Find where the given text appears and provide that cell's center as (x, y) coordinate. 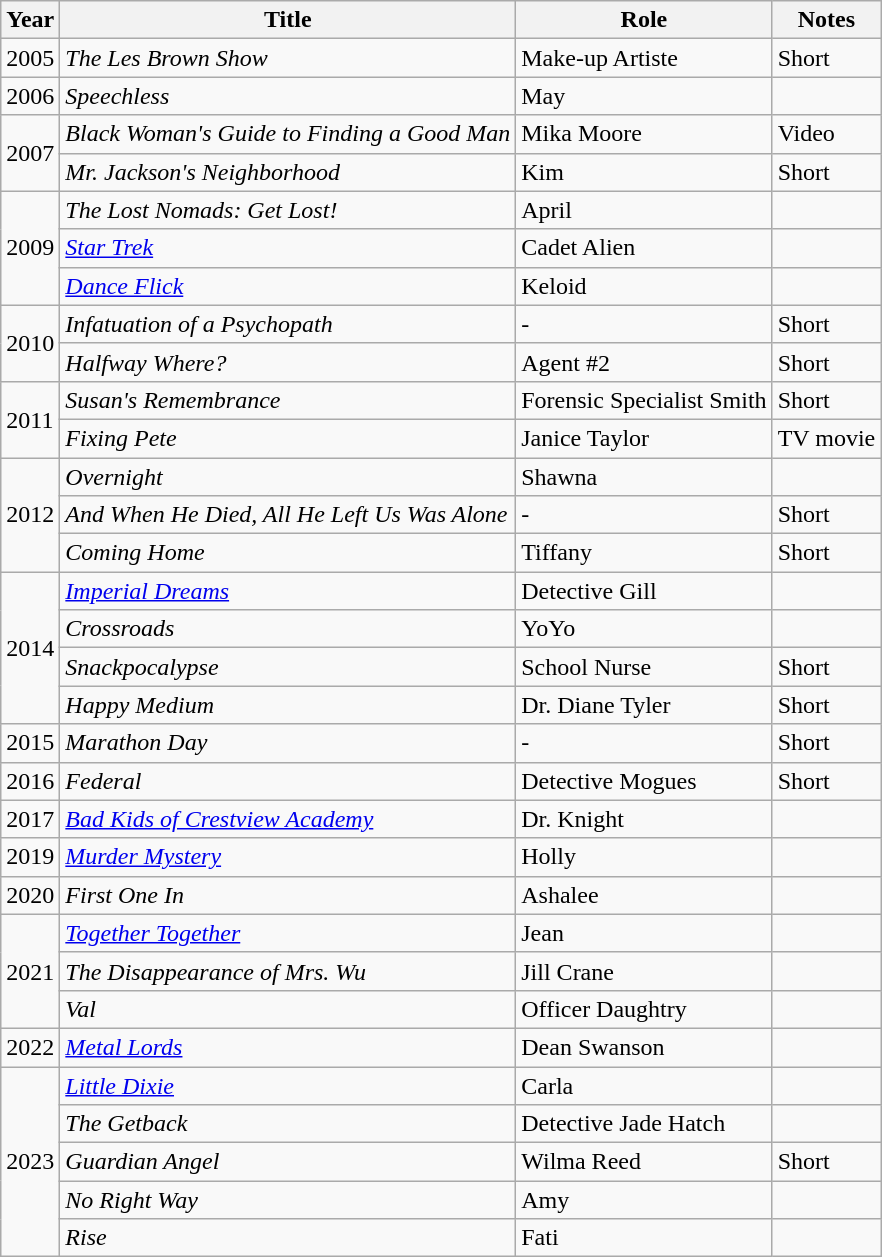
Janice Taylor (644, 438)
Coming Home (288, 553)
Infatuation of a Psychopath (288, 324)
Cadet Alien (644, 248)
Guardian Angel (288, 1162)
Dance Flick (288, 286)
Fixing Pete (288, 438)
May (644, 96)
Val (288, 1009)
The Disappearance of Mrs. Wu (288, 971)
Overnight (288, 477)
Metal Lords (288, 1047)
Snackpocalypse (288, 667)
Officer Daughtry (644, 1009)
Imperial Dreams (288, 591)
First One In (288, 895)
Amy (644, 1200)
Shawna (644, 477)
2021 (30, 971)
Title (288, 20)
And When He Died, All He Left Us Was Alone (288, 515)
2015 (30, 743)
Kim (644, 172)
2020 (30, 895)
2019 (30, 857)
Ashalee (644, 895)
TV movie (826, 438)
Crossroads (288, 629)
Jean (644, 933)
Role (644, 20)
Murder Mystery (288, 857)
Wilma Reed (644, 1162)
Halfway Where? (288, 362)
Detective Mogues (644, 781)
2009 (30, 248)
Forensic Specialist Smith (644, 400)
2007 (30, 153)
2016 (30, 781)
Together Together (288, 933)
Video (826, 134)
Speechless (288, 96)
The Getback (288, 1124)
2022 (30, 1047)
Black Woman's Guide to Finding a Good Man (288, 134)
Make-up Artiste (644, 58)
Little Dixie (288, 1085)
The Lost Nomads: Get Lost! (288, 210)
Notes (826, 20)
2011 (30, 419)
Mr. Jackson's Neighborhood (288, 172)
Keloid (644, 286)
2005 (30, 58)
Dean Swanson (644, 1047)
Agent #2 (644, 362)
Dr. Knight (644, 819)
Bad Kids of Crestview Academy (288, 819)
Detective Gill (644, 591)
YoYo (644, 629)
The Les Brown Show (288, 58)
School Nurse (644, 667)
Marathon Day (288, 743)
Mika Moore (644, 134)
Susan's Remembrance (288, 400)
2014 (30, 648)
Holly (644, 857)
2010 (30, 343)
April (644, 210)
Fati (644, 1238)
Star Trek (288, 248)
Federal (288, 781)
Rise (288, 1238)
No Right Way (288, 1200)
Jill Crane (644, 971)
2012 (30, 515)
Dr. Diane Tyler (644, 705)
Carla (644, 1085)
2017 (30, 819)
2006 (30, 96)
Detective Jade Hatch (644, 1124)
2023 (30, 1161)
Happy Medium (288, 705)
Tiffany (644, 553)
Year (30, 20)
